Determine the [X, Y] coordinate at the center of the cell enclosing the given text.  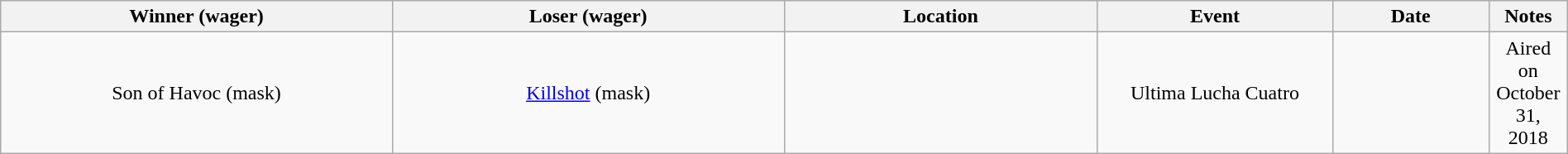
Killshot (mask) [588, 93]
Ultima Lucha Cuatro [1215, 93]
Date [1411, 17]
Location [941, 17]
Son of Havoc (mask) [197, 93]
Aired on October 31, 2018 [1528, 93]
Loser (wager) [588, 17]
Event [1215, 17]
Notes [1528, 17]
Winner (wager) [197, 17]
